Find where the given text appears and provide that cell's center as [X, Y] coordinate. 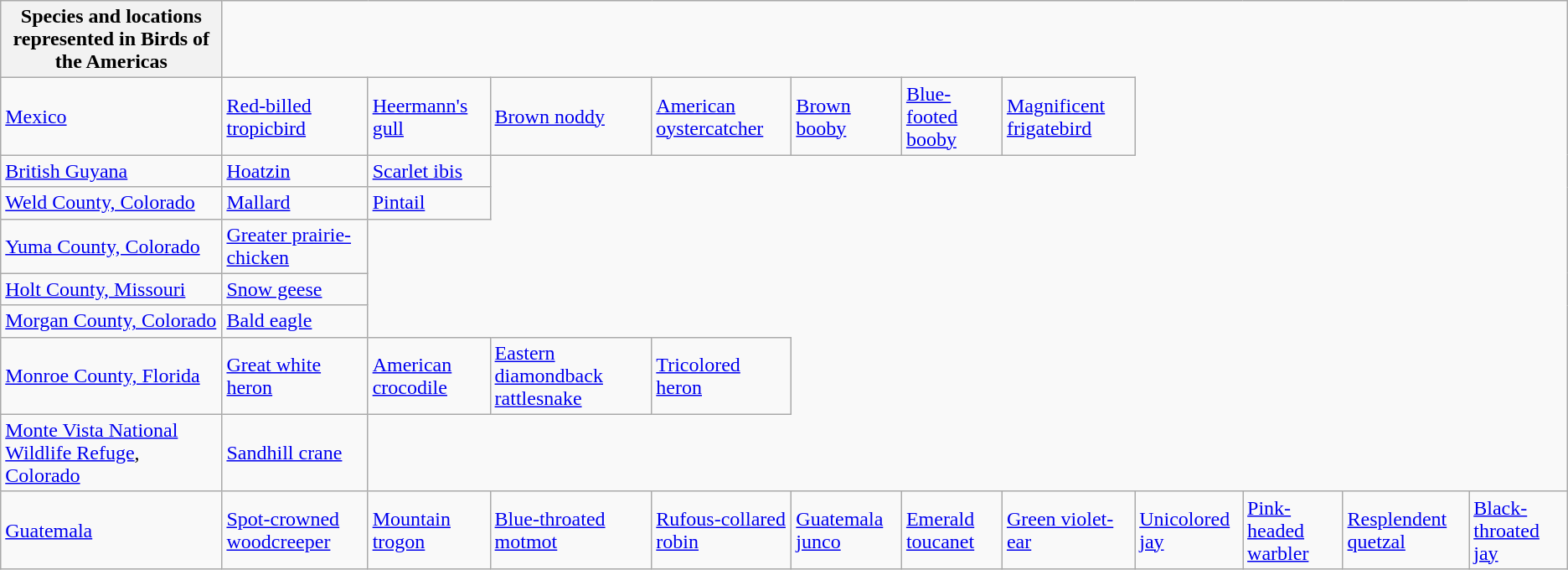
Mountain trogon [429, 530]
Magnificent frigatebird [1068, 117]
Scarlet ibis [429, 171]
American oystercatcher [722, 117]
Yuma County, Colorado [111, 246]
Monroe County, Florida [111, 376]
Black-throated jay [1519, 530]
Mexico [111, 117]
Eastern diamondback rattlesnake [571, 376]
Pink-headed warbler [1293, 530]
Tricolored heron [722, 376]
Sandhill crane [295, 453]
Blue-throated motmot [571, 530]
Guatemala [111, 530]
Great white heron [295, 376]
Green violet-ear [1068, 530]
Brown booby [847, 117]
Guatemala junco [847, 530]
Spot-crowned woodcreeper [295, 530]
Rufous-collared robin [722, 530]
Mallard [295, 203]
Unicolored jay [1189, 530]
Morgan County, Colorado [111, 321]
Snow geese [295, 289]
Monte Vista National Wildlife Refuge, Colorado [111, 453]
Bald eagle [295, 321]
Blue-footed booby [952, 117]
Pintail [429, 203]
British Guyana [111, 171]
Emerald toucanet [952, 530]
Red-billed tropicbird [295, 117]
Hoatzin [295, 171]
Heermann's gull [429, 117]
Species and locations represented in Birds of the Americas [111, 39]
Resplendent quetzal [1406, 530]
Greater prairie-chicken [295, 246]
Brown noddy [571, 117]
Holt County, Missouri [111, 289]
Weld County, Colorado [111, 203]
American crocodile [429, 376]
